Pinpoint the cell where the given text exists, returning its (X, Y) midpoint coordinate. 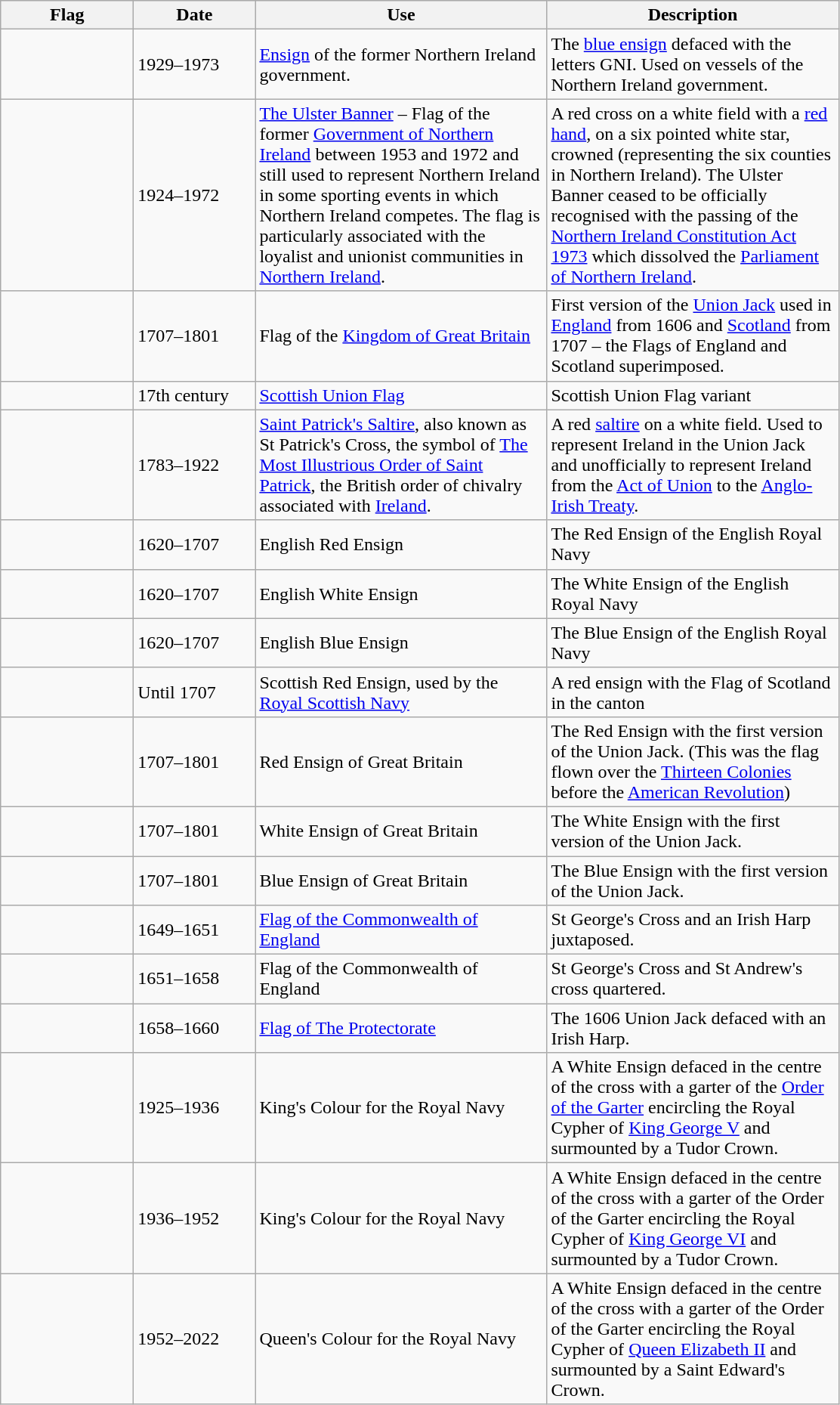
The Red Ensign with the first version of the Union Jack. (This was the flag flown over the Thirteen Colonies before the American Revolution) (693, 762)
The blue ensign defaced with the letters GNI. Used on vessels of the Northern Ireland government. (693, 64)
English Red Ensign (401, 544)
The 1606 Union Jack defaced with an Irish Harp. (693, 1028)
First version of the Union Jack used in England from 1606 and Scotland from 1707 – the Flags of England and Scotland superimposed. (693, 336)
English Blue Ensign (401, 642)
St George's Cross and St Andrew's cross quartered. (693, 979)
Blue Ensign of Great Britain (401, 880)
A red ensign with the Flag of Scotland in the canton (693, 692)
1929–1973 (195, 64)
1783–1922 (195, 465)
The White Ensign with the first version of the Union Jack. (693, 831)
Flag of The Protectorate (401, 1028)
Description (693, 15)
1925–1936 (195, 1108)
The Red Ensign of the English Royal Navy (693, 544)
English White Ensign (401, 594)
Scottish Red Ensign, used by the Royal Scottish Navy (401, 692)
Use (401, 15)
Scottish Union Flag variant (693, 395)
The Blue Ensign with the first version of the Union Jack. (693, 880)
Until 1707 (195, 692)
Queen's Colour for the Royal Navy (401, 1339)
1651–1658 (195, 979)
Scottish Union Flag (401, 395)
Ensign of the former Northern Ireland government. (401, 64)
1936–1952 (195, 1218)
1952–2022 (195, 1339)
Date (195, 15)
Red Ensign of Great Britain (401, 762)
1924–1972 (195, 195)
Flag (67, 15)
The White Ensign of the English Royal Navy (693, 594)
1658–1660 (195, 1028)
White Ensign of Great Britain (401, 831)
1649–1651 (195, 930)
St George's Cross and an Irish Harp juxtaposed. (693, 930)
The Blue Ensign of the English Royal Navy (693, 642)
17th century (195, 395)
Flag of the Kingdom of Great Britain (401, 336)
